From the cell containing the given text, extract its center point as (X, Y) coordinate. 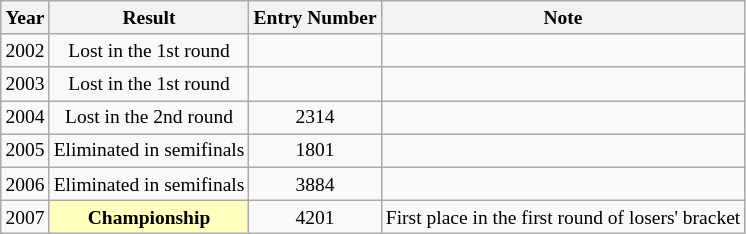
4201 (315, 216)
Note (563, 18)
2003 (25, 84)
2005 (25, 150)
3884 (315, 184)
2006 (25, 184)
Year (25, 18)
Entry Number (315, 18)
2002 (25, 50)
1801 (315, 150)
First place in the first round of losers' bracket (563, 216)
2004 (25, 118)
Result (149, 18)
Championship (149, 216)
2007 (25, 216)
Lost in the 2nd round (149, 118)
2314 (315, 118)
